Detect which cell encompasses the target text, then output its (X, Y) center coordinate. 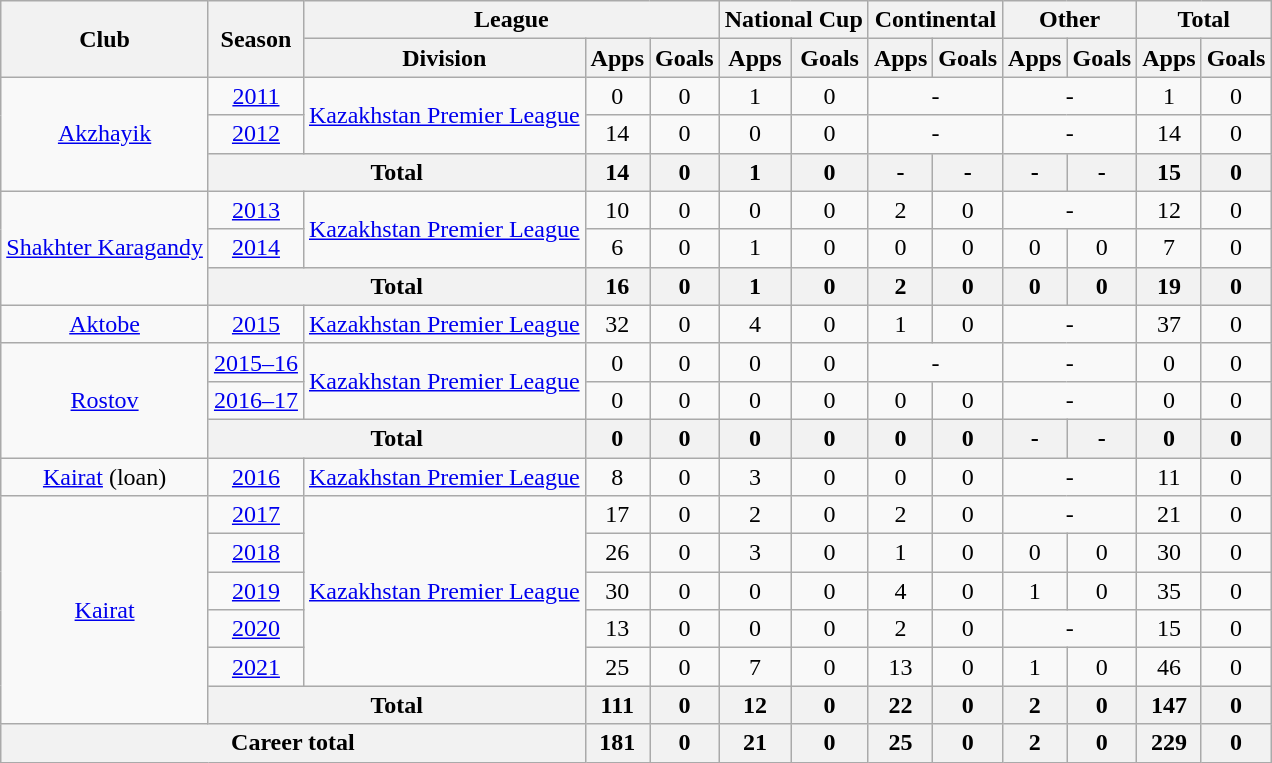
National Cup (794, 20)
2021 (256, 667)
Aktobe (105, 324)
2014 (256, 248)
Career total (293, 743)
2015 (256, 324)
10 (617, 210)
32 (617, 324)
26 (617, 553)
2017 (256, 515)
46 (1169, 667)
8 (617, 477)
17 (617, 515)
229 (1169, 743)
2019 (256, 591)
Kairat (loan) (105, 477)
Shakhter Karagandy (105, 248)
147 (1169, 705)
Rostov (105, 400)
League (511, 20)
Kairat (105, 610)
111 (617, 705)
Club (105, 39)
6 (617, 248)
22 (900, 705)
19 (1169, 286)
Division (444, 58)
16 (617, 286)
2015–16 (256, 362)
2020 (256, 629)
2016–17 (256, 400)
2016 (256, 477)
37 (1169, 324)
Season (256, 39)
2012 (256, 134)
2011 (256, 96)
181 (617, 743)
Continental (935, 20)
11 (1169, 477)
35 (1169, 591)
Akzhayik (105, 134)
2013 (256, 210)
2018 (256, 553)
Other (1070, 20)
